Detect which cell encompasses the target text, then output its [x, y] center coordinate. 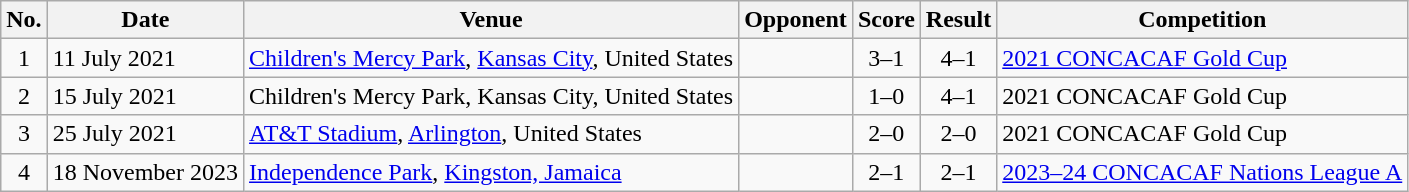
3 [24, 134]
No. [24, 20]
25 July 2021 [145, 134]
AT&T Stadium, Arlington, United States [492, 134]
Competition [1202, 20]
3–1 [886, 58]
Venue [492, 20]
Score [886, 20]
2023–24 CONCACAF Nations League A [1202, 172]
Result [958, 20]
1 [24, 58]
Independence Park, Kingston, Jamaica [492, 172]
15 July 2021 [145, 96]
18 November 2023 [145, 172]
Opponent [796, 20]
1–0 [886, 96]
11 July 2021 [145, 58]
2 [24, 96]
Date [145, 20]
4 [24, 172]
